Provide the [x, y] coordinate of the cell's center where the given text is located.  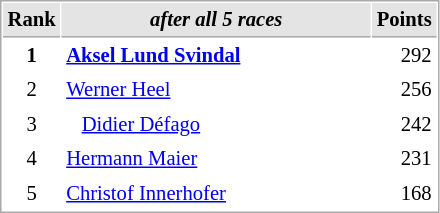
Rank [32, 20]
Didier Défago [216, 124]
3 [32, 124]
168 [404, 194]
5 [32, 194]
Points [404, 20]
Hermann Maier [216, 158]
after all 5 races [216, 20]
242 [404, 124]
256 [404, 90]
2 [32, 90]
Christof Innerhofer [216, 194]
Aksel Lund Svindal [216, 56]
Werner Heel [216, 90]
292 [404, 56]
4 [32, 158]
231 [404, 158]
1 [32, 56]
